Provide the [x, y] coordinate of the cell's center where the given text is located.  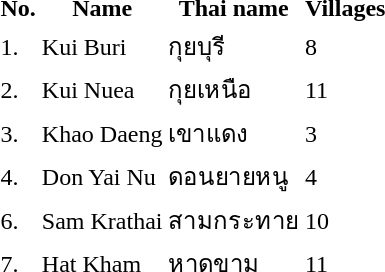
เขาแดง [234, 133]
กุยเหนือ [234, 90]
Kui Nuea [102, 90]
สามกระทาย [234, 220]
Kui Buri [102, 46]
กุยบุรี [234, 46]
Khao Daeng [102, 133]
ดอนยายหนู [234, 176]
Don Yai Nu [102, 176]
Sam Krathai [102, 220]
